Provide the [x, y] coordinate of the cell's center where the given text is located.  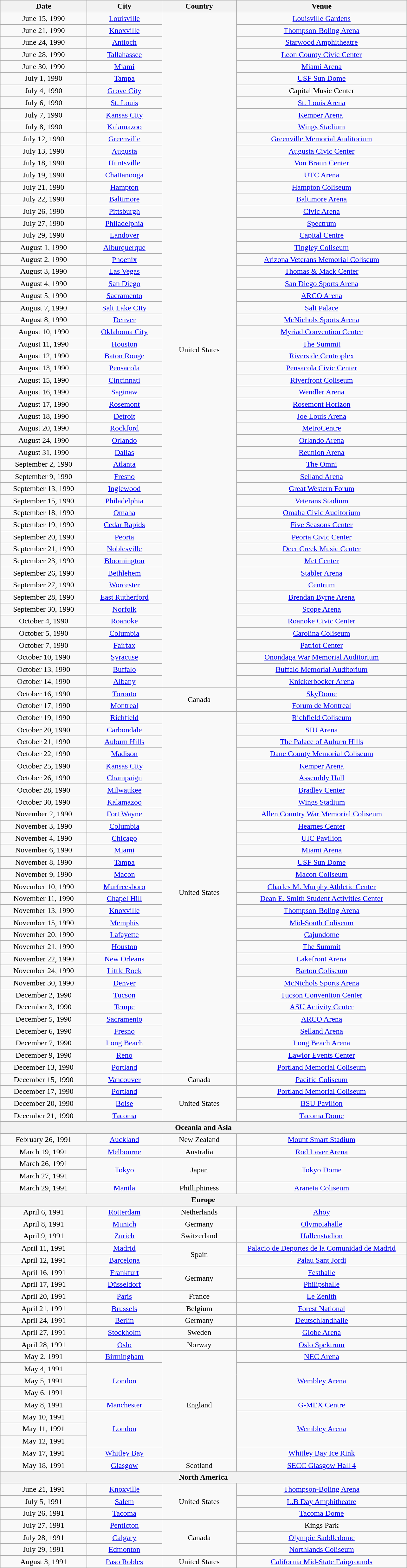
August 16, 1990 [44, 392]
Carbondale [124, 730]
Starwood Amphitheatre [321, 42]
Tokyo Dome [321, 1170]
August 3, 1990 [44, 271]
Hampton Coliseum [321, 187]
Auburn Hills [124, 742]
August 13, 1990 [44, 368]
Reno [124, 1055]
Inglewood [124, 488]
Buffalo Memorial Auditorium [321, 669]
Brussels [124, 1309]
May 10, 1991 [44, 1417]
Louisville Gardens [321, 18]
December 5, 1990 [44, 1019]
July 22, 1990 [44, 199]
Albany [124, 681]
Deer Creek Music Center [321, 549]
Salem [124, 1501]
July 12, 1990 [44, 139]
August 18, 1990 [44, 416]
Toronto [124, 693]
UIC Pavilion [321, 838]
Birmingham [124, 1357]
July 29, 1990 [44, 235]
November 30, 1990 [44, 983]
Calgary [124, 1538]
Bethlehem [124, 573]
New Orleans [124, 959]
November 11, 1990 [44, 898]
New Zealand [199, 1140]
Sweden [199, 1333]
Little Rock [124, 971]
Pensacola Civic Center [321, 368]
Peoria Civic Center [321, 537]
October 10, 1990 [44, 657]
Boise [124, 1103]
Murfreesboro [124, 886]
April 9, 1991 [44, 1236]
May 11, 1991 [44, 1429]
Mid-South Coliseum [321, 923]
July 27, 1990 [44, 223]
Civic Arena [321, 211]
Worcester [124, 585]
St. Louis [124, 103]
Dane County Memorial Coliseum [321, 754]
Chattanooga [124, 175]
Globe Arena [321, 1333]
August 4, 1990 [44, 284]
Cajundome [321, 935]
April 8, 1991 [44, 1224]
Japan [199, 1170]
October 25, 1990 [44, 766]
November 13, 1990 [44, 910]
Von Braun Center [321, 163]
August 12, 1990 [44, 356]
Pittsburgh [124, 211]
Brendan Byrne Arena [321, 597]
March 26, 1991 [44, 1164]
North America [203, 1477]
November 4, 1990 [44, 838]
Lakefront Arena [321, 959]
November 24, 1990 [44, 971]
Le Zenith [321, 1296]
Orlando [124, 440]
NEC Arena [321, 1357]
September 20, 1990 [44, 537]
Buffalo [124, 669]
Riverfront Coliseum [321, 380]
September 23, 1990 [44, 561]
Omaha Civic Auditorium [321, 513]
July 5, 1991 [44, 1501]
Cincinnati [124, 380]
August 3, 1991 [44, 1562]
Pensacola [124, 368]
Baton Rouge [124, 356]
Atlanta [124, 464]
Great Western Forum [321, 488]
Leon County Civic Center [321, 54]
June 30, 1990 [44, 67]
November 21, 1990 [44, 947]
Kings Park [321, 1526]
Zurich [124, 1236]
September 27, 1990 [44, 585]
November 6, 1990 [44, 850]
France [199, 1296]
April 20, 1991 [44, 1296]
Norfolk [124, 609]
July 26, 1990 [44, 211]
Paris [124, 1296]
Knickerbocker Arena [321, 681]
Palau Sant Jordi [321, 1260]
April 6, 1991 [44, 1212]
Munich [124, 1224]
June 28, 1990 [44, 54]
Greenville Memorial Auditorium [321, 139]
August 8, 1990 [44, 320]
November 10, 1990 [44, 886]
Macon Coliseum [321, 874]
Arizona Veterans Memorial Coliseum [321, 259]
October 4, 1990 [44, 621]
July 19, 1990 [44, 175]
Melbourne [124, 1152]
May 12, 1991 [44, 1441]
October 5, 1990 [44, 633]
Pacific Coliseum [321, 1079]
Bloomington [124, 561]
Fort Wayne [124, 814]
August 17, 1990 [44, 404]
Edmonton [124, 1550]
Patriot Center [321, 645]
Richfield Coliseum [321, 717]
March 27, 1991 [44, 1176]
Met Center [321, 561]
Ahoy [321, 1212]
July 1, 1990 [44, 79]
August 5, 1990 [44, 296]
December 9, 1990 [44, 1055]
Venue [321, 6]
December 7, 1990 [44, 1043]
May 2, 1991 [44, 1357]
Australia [199, 1152]
June 24, 1990 [44, 42]
October 17, 1990 [44, 705]
July 28, 1991 [44, 1538]
California Mid-State Fairgrounds [321, 1562]
July 4, 1990 [44, 91]
August 10, 1990 [44, 332]
October 14, 1990 [44, 681]
October 30, 1990 [44, 802]
Rotterdam [124, 1212]
March 19, 1991 [44, 1152]
Manchester [124, 1405]
Riverside Centroplex [321, 356]
Hampton [124, 187]
Capital Centre [321, 235]
October 16, 1990 [44, 693]
Baltimore Arena [321, 199]
July 13, 1990 [44, 151]
May 4, 1991 [44, 1369]
Tucson [124, 995]
G-MEX Centre [321, 1405]
Whitley Bay [124, 1453]
Dean E. Smith Student Activities Center [321, 898]
December 3, 1990 [44, 1007]
Philliphiness [199, 1188]
October 13, 1990 [44, 669]
Olympiahalle [321, 1224]
Centrum [321, 585]
Europe [203, 1200]
Noblesville [124, 549]
Glasgow [124, 1465]
August 20, 1990 [44, 428]
Festhalle [321, 1272]
Five Seasons Center [321, 525]
Hallenstadion [321, 1236]
Augusta Civic Center [321, 151]
Richfield [124, 717]
July 18, 1990 [44, 163]
Charles M. Murphy Athletic Center [321, 886]
Carolina Coliseum [321, 633]
Philipshalle [321, 1284]
Berlin [124, 1321]
Tokyo [124, 1170]
Joe Louis Arena [321, 416]
Scope Arena [321, 609]
September 21, 1990 [44, 549]
December 20, 1990 [44, 1103]
April 16, 1991 [44, 1272]
Stabler Arena [321, 573]
July 27, 1991 [44, 1526]
Rosemont Horizon [321, 404]
December 15, 1990 [44, 1079]
March 29, 1991 [44, 1188]
November 20, 1990 [44, 935]
April 24, 1991 [44, 1321]
St. Louis Arena [321, 103]
Memphis [124, 923]
Roanoke Civic Center [321, 621]
Olympic Saddledome [321, 1538]
Penticton [124, 1526]
Stockholm [124, 1333]
October 7, 1990 [44, 645]
September 13, 1990 [44, 488]
Landover [124, 235]
May 6, 1991 [44, 1393]
Saginaw [124, 392]
Wendler Arena [321, 392]
Oslo Spektrum [321, 1345]
Myriad Convention Center [321, 332]
November 3, 1990 [44, 826]
August 31, 1990 [44, 452]
Date [44, 6]
Salt Lake CIty [124, 308]
SkyDome [321, 693]
UTC Arena [321, 175]
Rod Laver Arena [321, 1152]
November 22, 1990 [44, 959]
August 7, 1990 [44, 308]
December 13, 1990 [44, 1067]
May 17, 1991 [44, 1453]
July 26, 1991 [44, 1514]
December 6, 1990 [44, 1031]
Spectrum [321, 223]
L.B Day Amphitheatre [321, 1501]
October 26, 1990 [44, 778]
April 28, 1991 [44, 1345]
Lawlor Events Center [321, 1055]
Huntsville [124, 163]
September 9, 1990 [44, 476]
November 8, 1990 [44, 862]
Norway [199, 1345]
August 24, 1990 [44, 440]
The Omni [321, 464]
Madrid [124, 1248]
July 7, 1990 [44, 115]
September 15, 1990 [44, 500]
Thomas & Mack Center [321, 271]
Forest National [321, 1309]
June 21, 1991 [44, 1489]
Salt Palace [321, 308]
Barcelona [124, 1260]
Phoenix [124, 259]
November 9, 1990 [44, 874]
Manila [124, 1188]
October 28, 1990 [44, 790]
Fairfax [124, 645]
Rosemont [124, 404]
September 19, 1990 [44, 525]
Hearnes Center [321, 826]
October 22, 1990 [44, 754]
MetroCentre [321, 428]
July 29, 1991 [44, 1550]
Palacio de Deportes de la Comunidad de Madrid [321, 1248]
Frankfurt [124, 1272]
November 2, 1990 [44, 814]
Chapel Hill [124, 898]
Oklahoma City [124, 332]
Tempe [124, 1007]
Düsseldorf [124, 1284]
Onondaga War Memorial Auditorium [321, 657]
July 6, 1990 [44, 103]
BSU Pavilion [321, 1103]
England [199, 1405]
June 21, 1990 [44, 30]
April 21, 1991 [44, 1309]
Belgium [199, 1309]
Grove City [124, 91]
San Diego [124, 284]
May 8, 1991 [44, 1405]
Orlando Arena [321, 440]
Detroit [124, 416]
Augusta [124, 151]
Oslo [124, 1345]
Roanoke [124, 621]
April 17, 1991 [44, 1284]
August 15, 1990 [44, 380]
Antioch [124, 42]
July 21, 1990 [44, 187]
Assembly Hall [321, 778]
ASU Activity Center [321, 1007]
SIU Arena [321, 730]
September 26, 1990 [44, 573]
Omaha [124, 513]
Long Beach Arena [321, 1043]
Tallahassee [124, 54]
May 5, 1991 [44, 1381]
Oceania and Asia [203, 1128]
Las Vegas [124, 271]
Macon [124, 874]
November 15, 1990 [44, 923]
December 2, 1990 [44, 995]
October 21, 1990 [44, 742]
Capital Music Center [321, 91]
Tingley Coliseum [321, 247]
San Diego Sports Arena [321, 284]
October 20, 1990 [44, 730]
June 15, 1990 [44, 18]
Long Beach [124, 1043]
February 26, 1991 [44, 1140]
Country [199, 6]
Paso Robles [124, 1562]
September 2, 1990 [44, 464]
Allen Country War Memorial Coliseum [321, 814]
Cedar Rapids [124, 525]
Milwaukee [124, 790]
Dallas [124, 452]
Mount Smart Stadium [321, 1140]
Greenville [124, 139]
Chicago [124, 838]
East Rutherford [124, 597]
Veterans Stadium [321, 500]
Baltimore [124, 199]
August 1, 1990 [44, 247]
December 21, 1990 [44, 1115]
August 2, 1990 [44, 259]
Peoria [124, 537]
Vancouver [124, 1079]
Louisville [124, 18]
Araneta Coliseum [321, 1188]
Deutschlandhalle [321, 1321]
City [124, 6]
Madison [124, 754]
Northlands Coliseum [321, 1550]
July 8, 1990 [44, 127]
September 30, 1990 [44, 609]
Alburquerque [124, 247]
The Palace of Auburn Hills [321, 742]
Champaign [124, 778]
Switzerland [199, 1236]
Lafayette [124, 935]
August 11, 1990 [44, 344]
October 19, 1990 [44, 717]
Auckland [124, 1140]
Bradley Center [321, 790]
September 28, 1990 [44, 597]
Spain [199, 1254]
April 11, 1991 [44, 1248]
Netherlands [199, 1212]
September 18, 1990 [44, 513]
December 17, 1990 [44, 1091]
SECC Glasgow Hall 4 [321, 1465]
May 18, 1991 [44, 1465]
Reunion Arena [321, 452]
April 27, 1991 [44, 1333]
Rockford [124, 428]
Whitley Bay Ice Rink [321, 1453]
Tucson Convention Center [321, 995]
Montreal [124, 705]
Barton Coliseum [321, 971]
Scotland [199, 1465]
April 12, 1991 [44, 1260]
Forum de Montreal [321, 705]
Syracuse [124, 657]
